Return [X, Y] of the center of cell containing provided text 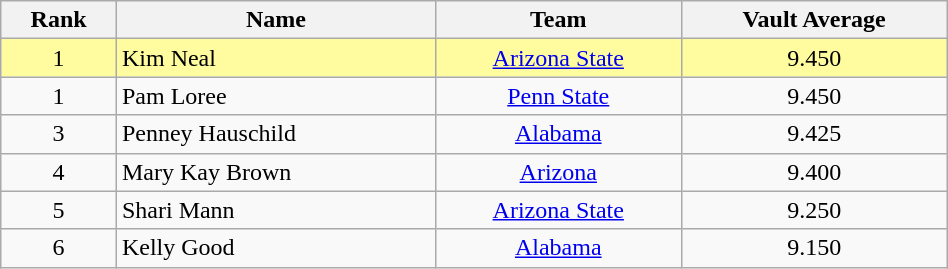
Rank [59, 20]
Shari Mann [276, 210]
Arizona [558, 172]
Kim Neal [276, 58]
4 [59, 172]
Penn State [558, 96]
5 [59, 210]
9.425 [814, 134]
Mary Kay Brown [276, 172]
Team [558, 20]
Name [276, 20]
3 [59, 134]
9.400 [814, 172]
Pam Loree [276, 96]
6 [59, 248]
Penney Hauschild [276, 134]
9.250 [814, 210]
Vault Average [814, 20]
9.150 [814, 248]
Kelly Good [276, 248]
